Identify which cell holds the provided text, then report its (X, Y) central coordinate. 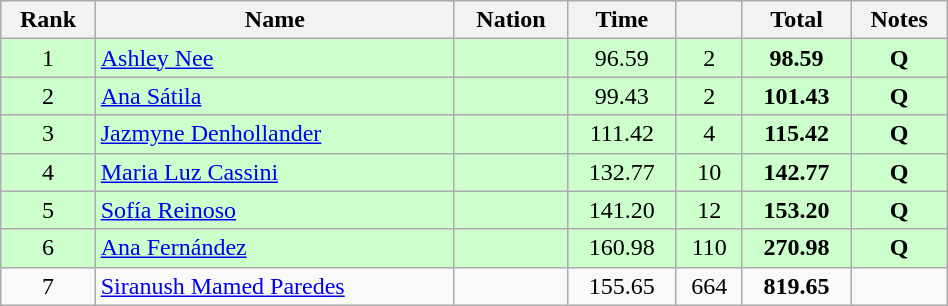
141.20 (622, 210)
Ana Fernández (274, 248)
Ana Sátila (274, 96)
115.42 (796, 134)
5 (48, 210)
10 (709, 172)
110 (709, 248)
Total (796, 20)
819.65 (796, 286)
6 (48, 248)
101.43 (796, 96)
111.42 (622, 134)
Rank (48, 20)
3 (48, 134)
Jazmyne Denhollander (274, 134)
155.65 (622, 286)
96.59 (622, 58)
98.59 (796, 58)
270.98 (796, 248)
Maria Luz Cassini (274, 172)
1 (48, 58)
99.43 (622, 96)
132.77 (622, 172)
12 (709, 210)
7 (48, 286)
Ashley Nee (274, 58)
Nation (510, 20)
Name (274, 20)
Time (622, 20)
153.20 (796, 210)
160.98 (622, 248)
Sofía Reinoso (274, 210)
142.77 (796, 172)
Notes (899, 20)
Siranush Mamed Paredes (274, 286)
664 (709, 286)
